Extract the (X, Y) coordinate from the center of the cell holding the provided text.  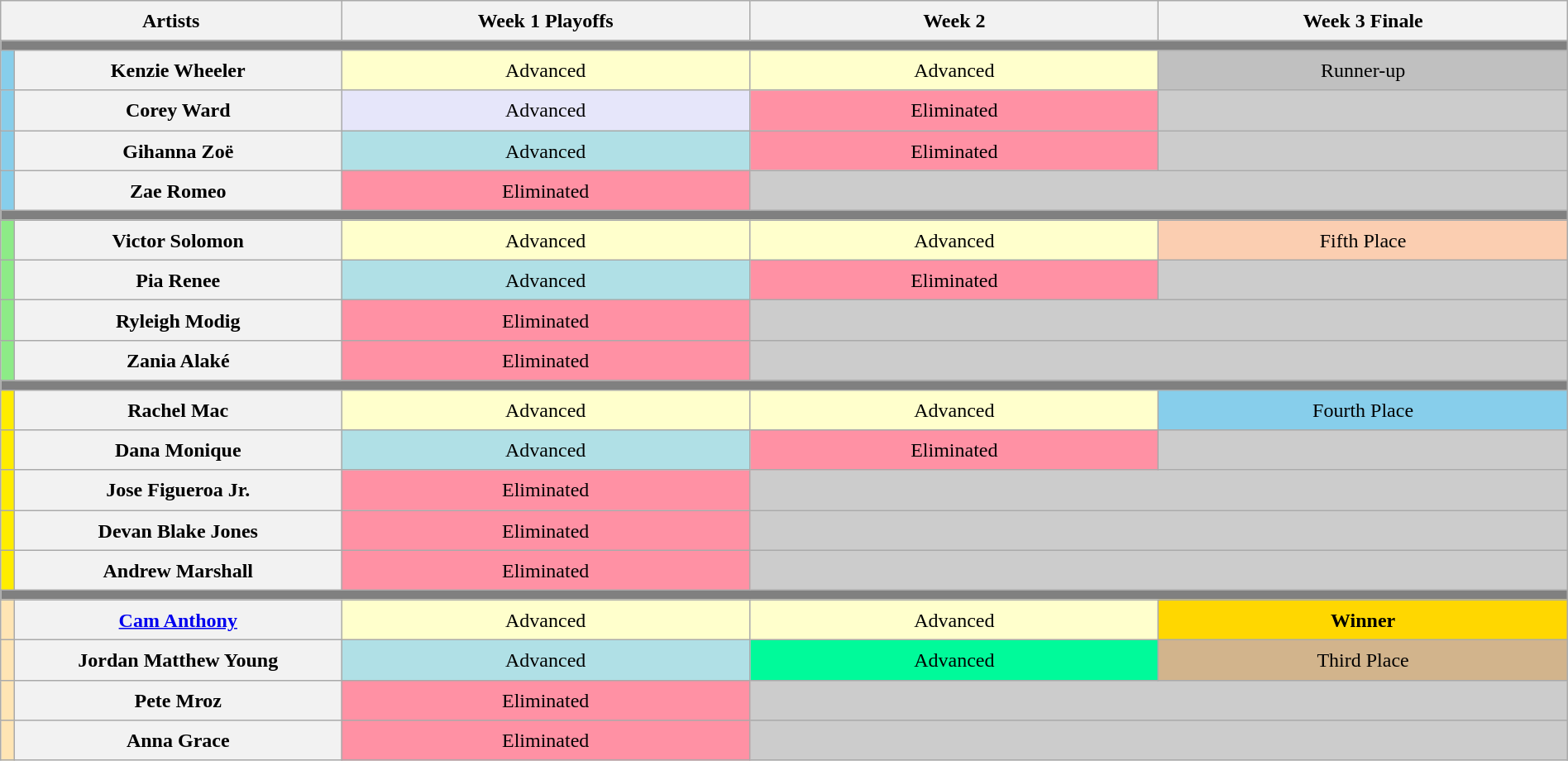
Week 1 Playoffs (546, 22)
Pete Mroz (179, 700)
Gihanna Zoë (179, 151)
Devan Blake Jones (179, 531)
Jose Figueroa Jr. (179, 490)
Anna Grace (179, 741)
Fifth Place (1363, 240)
Zae Romeo (179, 190)
Victor Solomon (179, 240)
Cam Anthony (179, 620)
Zania Alaké (179, 361)
Artists (171, 22)
Jordan Matthew Young (179, 660)
Ryleigh Modig (179, 321)
Third Place (1363, 660)
Week 3 Finale (1363, 22)
Dana Monique (179, 450)
Rachel Mac (179, 410)
Winner (1363, 620)
Kenzie Wheeler (179, 69)
Pia Renee (179, 280)
Corey Ward (179, 111)
Fourth Place (1363, 410)
Runner-up (1363, 69)
Andrew Marshall (179, 571)
Week 2 (954, 22)
